Capture the cell that displays the provided text and extract its [X, Y] central coordinate. 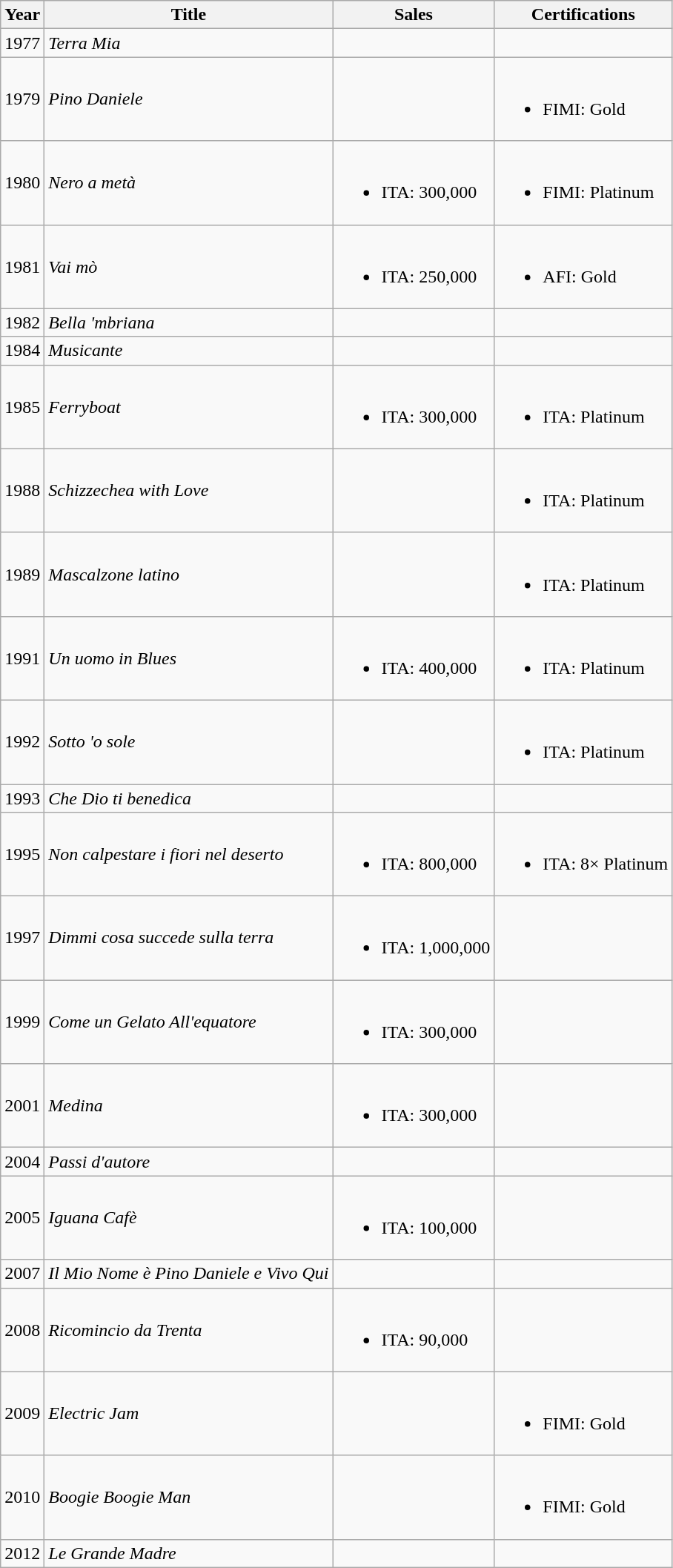
Vai mò [188, 267]
Electric Jam [188, 1413]
Boogie Boogie Man [188, 1498]
2009 [22, 1413]
1999 [22, 1022]
1985 [22, 406]
Year [22, 15]
1980 [22, 182]
2004 [22, 1162]
Medina [188, 1106]
1977 [22, 43]
AFI: Gold [583, 267]
ITA: 250,000 [414, 267]
Che Dio ti benedica [188, 798]
Certifications [583, 15]
1989 [22, 574]
ITA: 400,000 [414, 658]
2010 [22, 1498]
Bella 'mbriana [188, 322]
Dimmi cosa succede sulla terra [188, 939]
Ricomincio da Trenta [188, 1330]
1981 [22, 267]
2001 [22, 1106]
Sales [414, 15]
1984 [22, 351]
ITA: 800,000 [414, 854]
1993 [22, 798]
Ferryboat [188, 406]
Terra Mia [188, 43]
Le Grande Madre [188, 1553]
1997 [22, 939]
Nero a metà [188, 182]
Mascalzone latino [188, 574]
2012 [22, 1553]
2007 [22, 1274]
Iguana Cafè [188, 1217]
1995 [22, 854]
Passi d'autore [188, 1162]
1979 [22, 99]
Sotto 'o sole [188, 741]
Schizzechea with Love [188, 491]
ITA: 8× Platinum [583, 854]
ITA: 100,000 [414, 1217]
1988 [22, 491]
1991 [22, 658]
Come un Gelato All'equatore [188, 1022]
ITA: 90,000 [414, 1330]
Musicante [188, 351]
Non calpestare i fiori nel deserto [188, 854]
Title [188, 15]
2008 [22, 1330]
2005 [22, 1217]
Pino Daniele [188, 99]
1992 [22, 741]
Un uomo in Blues [188, 658]
FIMI: Platinum [583, 182]
ITA: 1,000,000 [414, 939]
1982 [22, 322]
Il Mio Nome è Pino Daniele e Vivo Qui [188, 1274]
